Find where the given text appears and provide that cell's center as (x, y) coordinate. 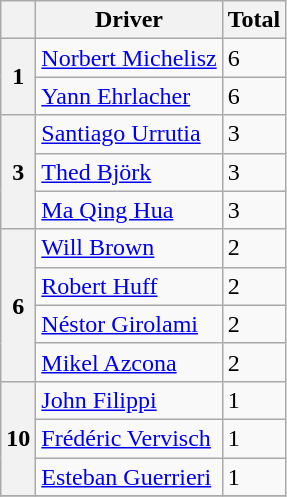
Will Brown (129, 248)
Yann Ehrlacher (129, 96)
Santiago Urrutia (129, 134)
Néstor Girolami (129, 324)
Norbert Michelisz (129, 58)
Robert Huff (129, 286)
Total (254, 20)
Frédéric Vervisch (129, 438)
Esteban Guerrieri (129, 477)
Thed Björk (129, 172)
Driver (129, 20)
John Filippi (129, 400)
Mikel Azcona (129, 362)
Ma Qing Hua (129, 210)
10 (18, 438)
